Find where the given text appears and provide that cell's center as (X, Y) coordinate. 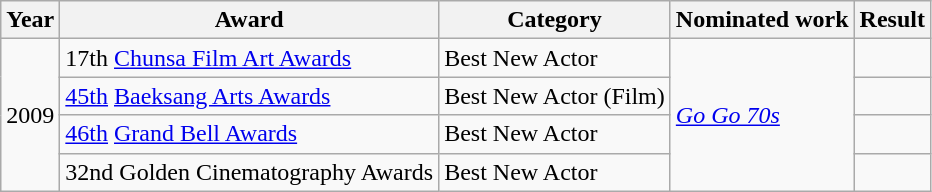
17th Chunsa Film Art Awards (250, 58)
Award (250, 20)
Best New Actor (Film) (555, 96)
45th Baeksang Arts Awards (250, 96)
2009 (30, 115)
Result (892, 20)
46th Grand Bell Awards (250, 134)
Go Go 70s (762, 115)
32nd Golden Cinematography Awards (250, 172)
Nominated work (762, 20)
Year (30, 20)
Category (555, 20)
